Identify which cell holds the provided text, then report its [x, y] central coordinate. 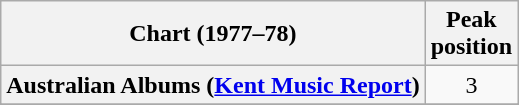
Chart (1977–78) [213, 34]
Australian Albums (Kent Music Report) [213, 85]
3 [471, 85]
Peakposition [471, 34]
